Return (x, y) of the center of cell containing provided text 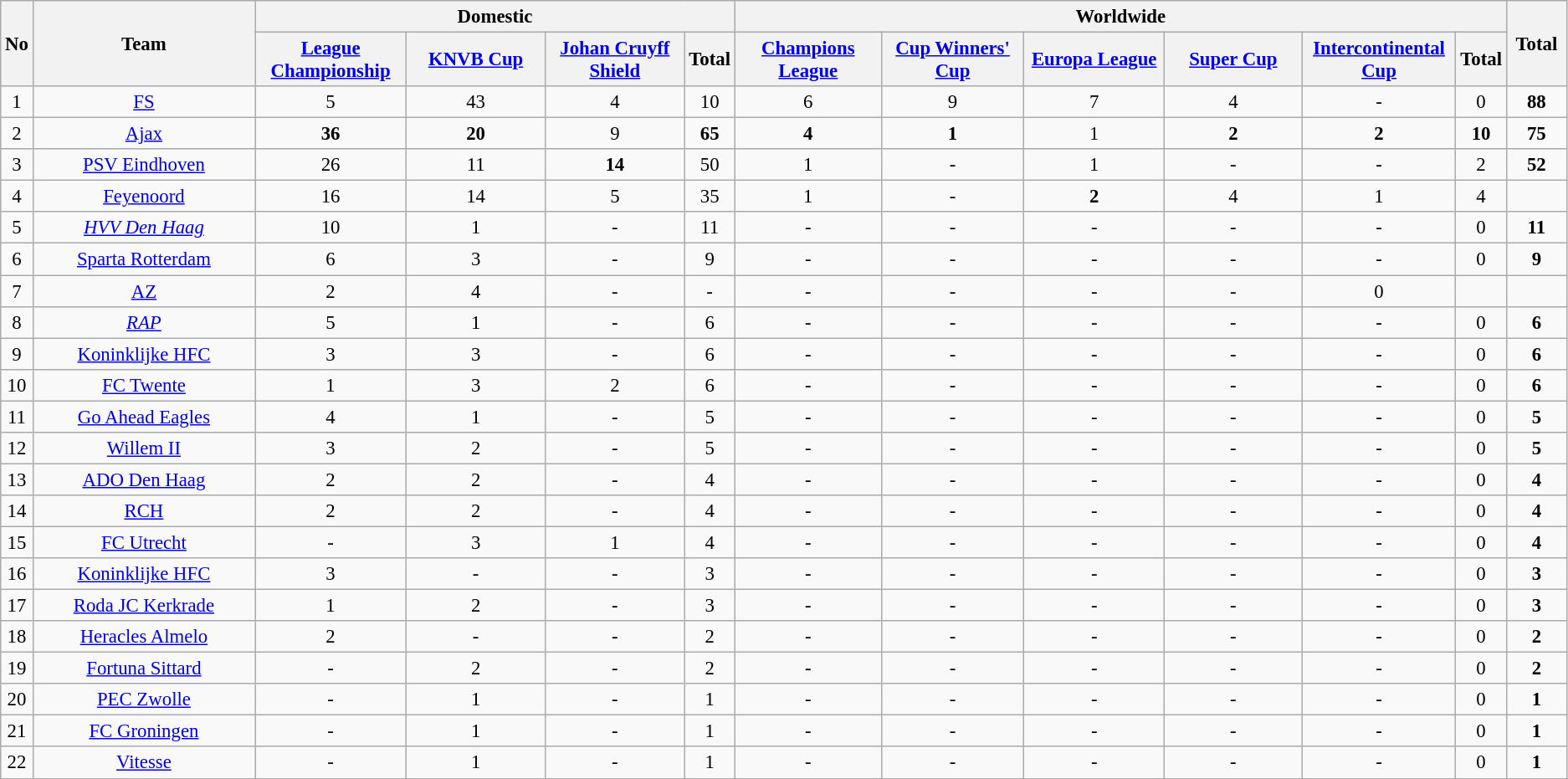
15 (17, 542)
Team (144, 44)
Ajax (144, 134)
Feyenoord (144, 197)
Vitesse (144, 763)
League Championship (331, 60)
FC Utrecht (144, 542)
Johan Cruyff Shield (615, 60)
35 (710, 197)
Intercontinental Cup (1379, 60)
Cup Winners' Cup (952, 60)
13 (17, 479)
21 (17, 731)
Super Cup (1233, 60)
PSV Eindhoven (144, 165)
RCH (144, 511)
Heracles Almelo (144, 637)
18 (17, 637)
ADO Den Haag (144, 479)
No (17, 44)
52 (1536, 165)
Champions League (808, 60)
Fortuna Sittard (144, 669)
Willem II (144, 448)
88 (1536, 102)
75 (1536, 134)
Europa League (1094, 60)
KNVB Cup (475, 60)
Domestic (495, 17)
Go Ahead Eagles (144, 417)
17 (17, 606)
50 (710, 165)
22 (17, 763)
65 (710, 134)
Worldwide (1120, 17)
19 (17, 669)
AZ (144, 291)
HVV Den Haag (144, 228)
12 (17, 448)
43 (475, 102)
Roda JC Kerkrade (144, 606)
FS (144, 102)
8 (17, 322)
26 (331, 165)
FC Twente (144, 385)
PEC Zwolle (144, 700)
36 (331, 134)
RAP (144, 322)
Sparta Rotterdam (144, 259)
FC Groningen (144, 731)
